Output the (x, y) coordinate of the center of the cell containing the given text.  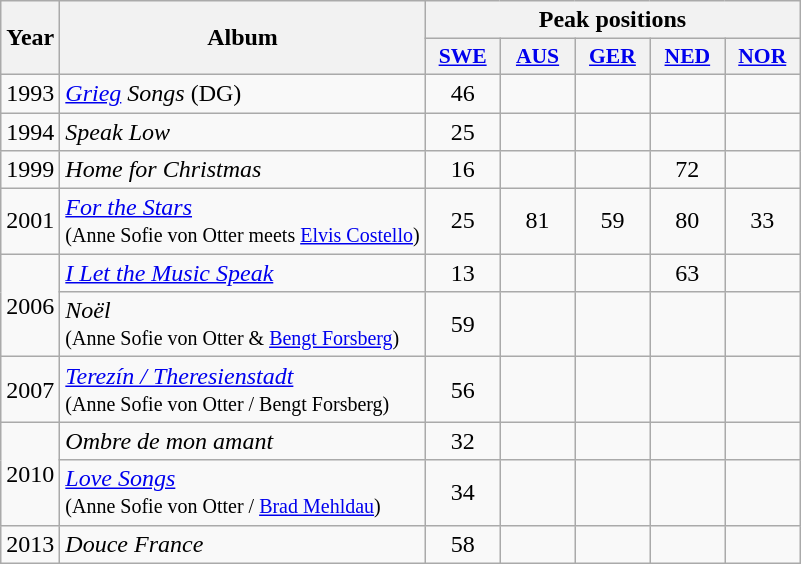
AUS (538, 57)
NED (688, 57)
1994 (30, 131)
2013 (30, 544)
Love Songs(Anne Sofie von Otter / Brad Mehldau) (242, 492)
Home for Christmas (242, 170)
58 (462, 544)
80 (688, 222)
2006 (30, 306)
Grieg Songs (DG) (242, 93)
56 (462, 390)
SWE (462, 57)
46 (462, 93)
34 (462, 492)
2007 (30, 390)
72 (688, 170)
1999 (30, 170)
81 (538, 222)
32 (462, 441)
Album (242, 38)
Terezín / Theresienstadt (Anne Sofie von Otter / Bengt Forsberg) (242, 390)
16 (462, 170)
2001 (30, 222)
I Let the Music Speak (242, 273)
63 (688, 273)
Noël (Anne Sofie von Otter & Bengt Forsberg) (242, 324)
Year (30, 38)
2010 (30, 474)
Speak Low (242, 131)
NOR (762, 57)
For the Stars (Anne Sofie von Otter meets Elvis Costello) (242, 222)
1993 (30, 93)
Douce France (242, 544)
GER (612, 57)
Ombre de mon amant (242, 441)
33 (762, 222)
13 (462, 273)
Peak positions (612, 20)
